For the text-containing cell, return its midpoint in (x, y) coordinate format. 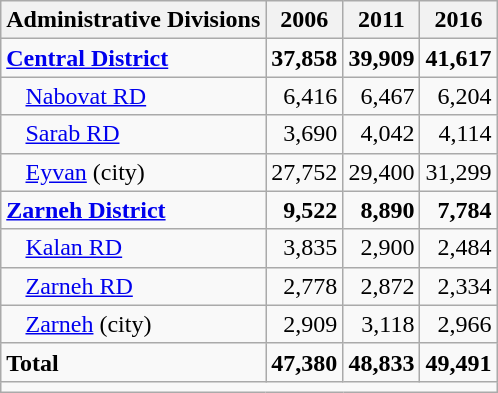
4,042 (382, 134)
Total (134, 362)
9,522 (304, 210)
2006 (304, 20)
2016 (458, 20)
39,909 (382, 58)
29,400 (382, 172)
Zarneh (city) (134, 324)
Sarab RD (134, 134)
Administrative Divisions (134, 20)
47,380 (304, 362)
3,690 (304, 134)
Zarneh District (134, 210)
2011 (382, 20)
27,752 (304, 172)
6,467 (382, 96)
6,204 (458, 96)
2,966 (458, 324)
Zarneh RD (134, 286)
37,858 (304, 58)
Eyvan (city) (134, 172)
2,778 (304, 286)
3,118 (382, 324)
31,299 (458, 172)
4,114 (458, 134)
Nabovat RD (134, 96)
2,900 (382, 248)
48,833 (382, 362)
Kalan RD (134, 248)
41,617 (458, 58)
49,491 (458, 362)
2,484 (458, 248)
7,784 (458, 210)
2,334 (458, 286)
3,835 (304, 248)
6,416 (304, 96)
Central District (134, 58)
2,909 (304, 324)
8,890 (382, 210)
2,872 (382, 286)
